Scan for the cell matching the given text and deliver its (X, Y) coordinate at center. 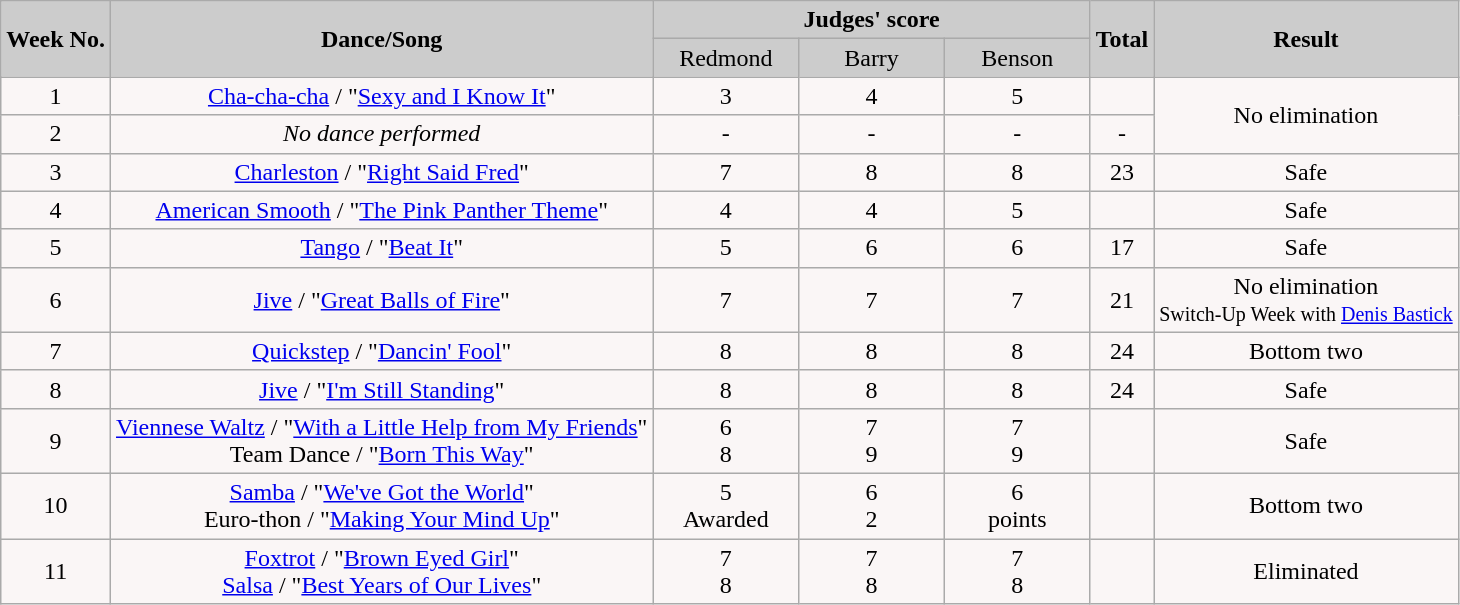
1 (56, 96)
Judges' score (872, 20)
23 (1122, 172)
American Smooth / "The Pink Panther Theme" (381, 210)
Samba / "We've Got the World"Euro-thon / "Making Your Mind Up" (381, 506)
6points (1017, 506)
Eliminated (1306, 570)
No elimination (1306, 115)
5Awarded (726, 506)
Viennese Waltz / "With a Little Help from My Friends"Team Dance / "Born This Way" (381, 440)
11 (56, 570)
Charleston / "Right Said Fred" (381, 172)
Benson (1017, 58)
Week No. (56, 39)
21 (1122, 300)
Total (1122, 39)
Quickstep / "Dancin' Fool" (381, 351)
Tango / "Beat It" (381, 248)
Jive / "I'm Still Standing" (381, 389)
9 (56, 440)
Cha-cha-cha / "Sexy and I Know It" (381, 96)
Dance/Song (381, 39)
10 (56, 506)
62 (872, 506)
No dance performed (381, 134)
2 (56, 134)
Foxtrot / "Brown Eyed Girl"Salsa / "Best Years of Our Lives" (381, 570)
Barry (872, 58)
17 (1122, 248)
Jive / "Great Balls of Fire" (381, 300)
Result (1306, 39)
No eliminationSwitch-Up Week with Denis Bastick (1306, 300)
Redmond (726, 58)
68 (726, 440)
